Provide the [x, y] coordinate of the cell's center where the given text is located.  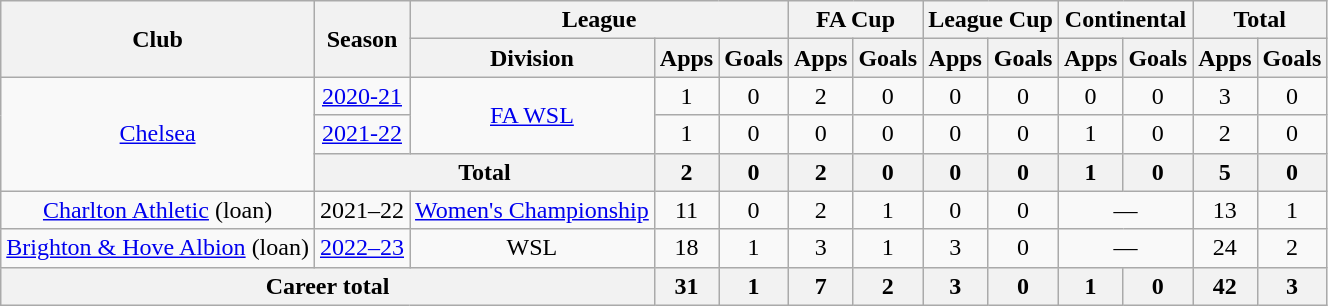
2021-22 [362, 134]
Brighton & Hove Albion (loan) [158, 248]
5 [1225, 172]
WSL [532, 248]
Club [158, 39]
13 [1225, 210]
11 [686, 210]
Women's Championship [532, 210]
18 [686, 248]
2020-21 [362, 96]
24 [1225, 248]
FA WSL [532, 115]
2022–23 [362, 248]
Charlton Athletic (loan) [158, 210]
Continental [1125, 20]
League [600, 20]
7 [820, 286]
Division [532, 58]
Chelsea [158, 134]
Season [362, 39]
League Cup [991, 20]
FA Cup [855, 20]
42 [1225, 286]
31 [686, 286]
Career total [328, 286]
2021–22 [362, 210]
